Find where the given text appears and provide that cell's center as [x, y] coordinate. 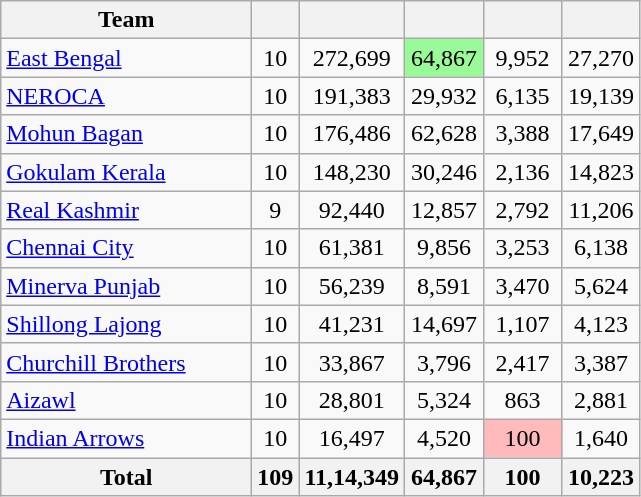
9,856 [444, 248]
Team [126, 20]
Gokulam Kerala [126, 172]
1,107 [522, 324]
19,139 [602, 96]
28,801 [352, 400]
3,388 [522, 134]
3,387 [602, 362]
61,381 [352, 248]
14,697 [444, 324]
Shillong Lajong [126, 324]
4,123 [602, 324]
12,857 [444, 210]
29,932 [444, 96]
30,246 [444, 172]
2,792 [522, 210]
2,136 [522, 172]
11,206 [602, 210]
Chennai City [126, 248]
NEROCA [126, 96]
56,239 [352, 286]
176,486 [352, 134]
863 [522, 400]
Mohun Bagan [126, 134]
Real Kashmir [126, 210]
8,591 [444, 286]
6,135 [522, 96]
4,520 [444, 438]
3,796 [444, 362]
9 [276, 210]
11,14,349 [352, 477]
10,223 [602, 477]
2,417 [522, 362]
5,324 [444, 400]
5,624 [602, 286]
1,640 [602, 438]
East Bengal [126, 58]
92,440 [352, 210]
41,231 [352, 324]
17,649 [602, 134]
148,230 [352, 172]
27,270 [602, 58]
33,867 [352, 362]
6,138 [602, 248]
9,952 [522, 58]
191,383 [352, 96]
16,497 [352, 438]
272,699 [352, 58]
14,823 [602, 172]
Total [126, 477]
Indian Arrows [126, 438]
109 [276, 477]
62,628 [444, 134]
Aizawl [126, 400]
2,881 [602, 400]
Minerva Punjab [126, 286]
Churchill Brothers [126, 362]
3,470 [522, 286]
3,253 [522, 248]
